Scan for the cell matching the given text and deliver its [x, y] coordinate at center. 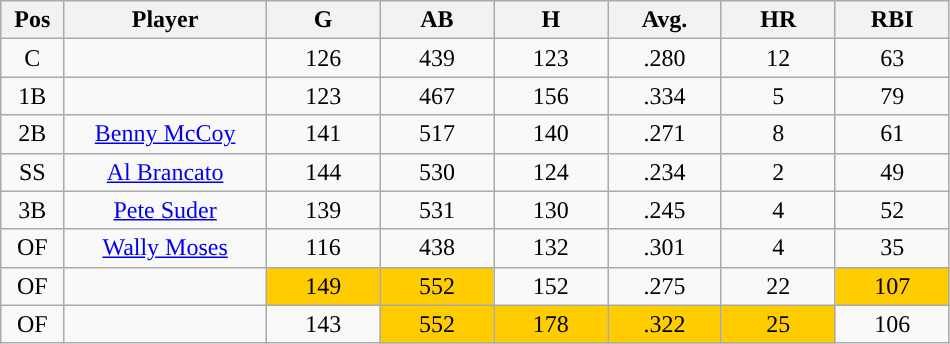
156 [551, 96]
Pete Suder [165, 210]
.234 [665, 172]
116 [323, 248]
.245 [665, 210]
G [323, 20]
Benny McCoy [165, 134]
143 [323, 324]
AB [437, 20]
438 [437, 248]
144 [323, 172]
517 [437, 134]
126 [323, 58]
.301 [665, 248]
8 [778, 134]
25 [778, 324]
52 [892, 210]
Avg. [665, 20]
130 [551, 210]
22 [778, 286]
530 [437, 172]
149 [323, 286]
Player [165, 20]
49 [892, 172]
.275 [665, 286]
Al Brancato [165, 172]
.280 [665, 58]
.322 [665, 324]
63 [892, 58]
2B [32, 134]
.271 [665, 134]
35 [892, 248]
C [32, 58]
107 [892, 286]
531 [437, 210]
139 [323, 210]
12 [778, 58]
132 [551, 248]
124 [551, 172]
141 [323, 134]
467 [437, 96]
2 [778, 172]
61 [892, 134]
79 [892, 96]
SS [32, 172]
H [551, 20]
1B [32, 96]
RBI [892, 20]
3B [32, 210]
106 [892, 324]
439 [437, 58]
5 [778, 96]
152 [551, 286]
178 [551, 324]
HR [778, 20]
.334 [665, 96]
Pos [32, 20]
140 [551, 134]
Wally Moses [165, 248]
